From the cell containing the given text, extract its center point as [x, y] coordinate. 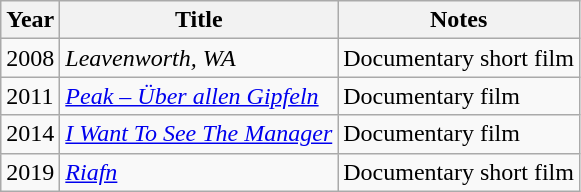
2019 [30, 172]
Notes [459, 20]
Year [30, 20]
Title [199, 20]
2008 [30, 58]
Riafn [199, 172]
Peak – Über allen Gipfeln [199, 96]
I Want To See The Manager [199, 134]
Leavenworth, WA [199, 58]
2011 [30, 96]
2014 [30, 134]
